Locate the cell with the specified text and output its [X, Y] center coordinate. 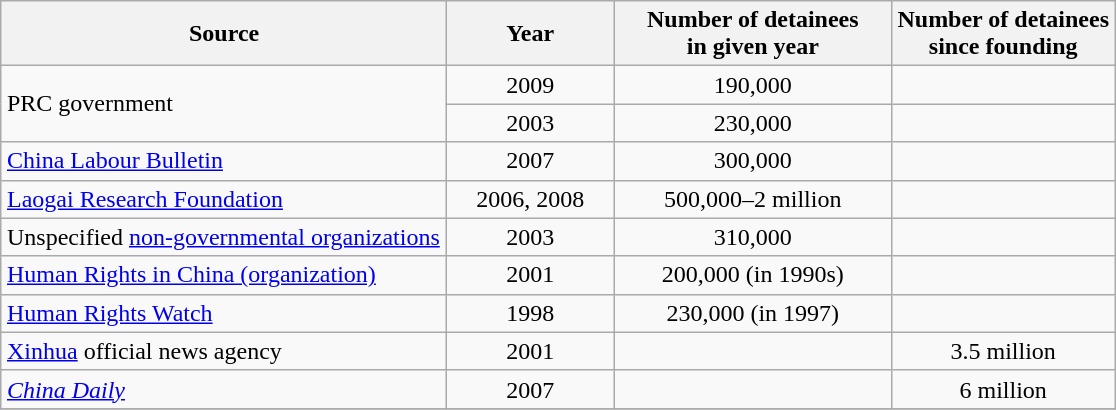
China Labour Bulletin [224, 161]
PRC government [224, 104]
230,000 (in 1997) [753, 313]
3.5 million [1004, 351]
Year [530, 34]
6 million [1004, 389]
Source [224, 34]
Human Rights in China (organization) [224, 275]
Unspecified non-governmental organizations [224, 237]
Number of detaineessince founding [1004, 34]
China Daily [224, 389]
Number of detaineesin given year [753, 34]
1998 [530, 313]
200,000 (in 1990s) [753, 275]
Laogai Research Foundation [224, 199]
310,000 [753, 237]
190,000 [753, 85]
500,000–2 million [753, 199]
Human Rights Watch [224, 313]
Xinhua official news agency [224, 351]
300,000 [753, 161]
2009 [530, 85]
2006, 2008 [530, 199]
230,000 [753, 123]
